Provide the [X, Y] coordinate of the cell's center where the given text is located.  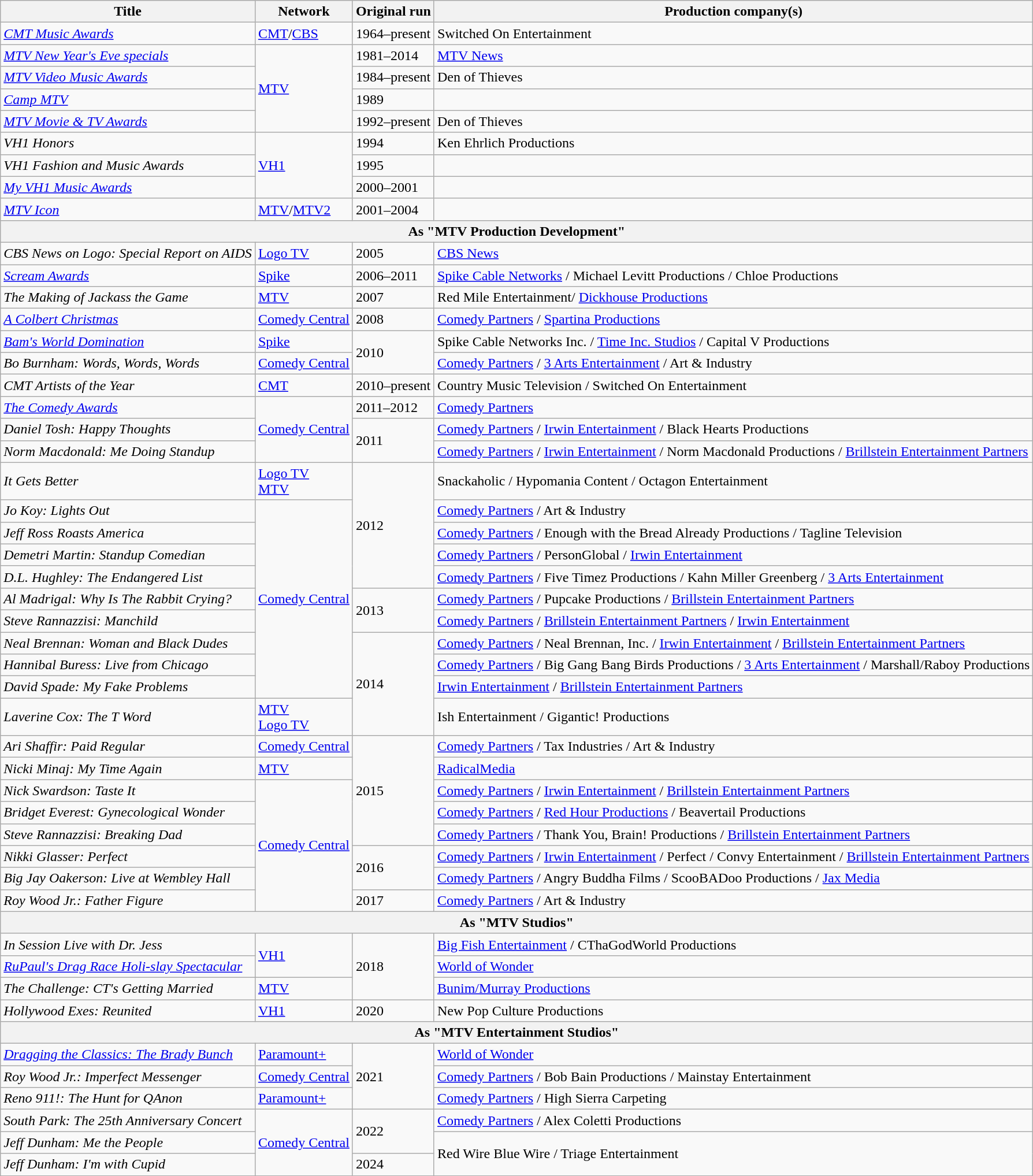
Production company(s) [733, 12]
Steve Rannazzisi: Breaking Dad [128, 834]
Red Mile Entertainment/ Dickhouse Productions [733, 298]
Comedy Partners / Brillstein Entertainment Partners / Irwin Entertainment [733, 621]
MTV News [733, 55]
Comedy Partners / Tax Industries / Art & Industry [733, 747]
MTV Icon [128, 209]
CBS News on Logo: Special Report on AIDS [128, 253]
CMT [304, 385]
2010–present [393, 385]
A Colbert Christmas [128, 320]
As "MTV Production Development" [516, 231]
Steve Rannazzisi: Manchild [128, 621]
2010 [393, 353]
Comedy Partners / Thank You, Brain! Productions / Brillstein Entertainment Partners [733, 834]
Comedy Partners / Bob Bain Productions / Mainstay Entertainment [733, 1077]
Switched On Entertainment [733, 34]
Comedy Partners / 3 Arts Entertainment / Art & Industry [733, 363]
Camp MTV [128, 99]
1989 [393, 99]
Al Madrigal: Why Is The Rabbit Crying? [128, 599]
Big Jay Oakerson: Live at Wembley Hall [128, 878]
Dragging the Classics: The Brady Bunch [128, 1055]
Comedy Partners / Red Hour Productions / Beavertail Productions [733, 813]
Spike Cable Networks Inc. / Time Inc. Studios / Capital V Productions [733, 342]
D.L. Hughley: The Endangered List [128, 577]
It Gets Better [128, 481]
Comedy Partners / High Sierra Carpeting [733, 1099]
MTV New Year's Eve specials [128, 55]
MTV/MTV2 [304, 209]
MTVLogo TV [304, 717]
2005 [393, 253]
In Session Live with Dr. Jess [128, 944]
Bam's World Domination [128, 342]
Ken Ehrlich Productions [733, 143]
Bo Burnham: Words, Words, Words [128, 363]
2015 [393, 791]
1981–2014 [393, 55]
Nick Swardson: Taste It [128, 791]
Bridget Everest: Gynecological Wonder [128, 813]
Roy Wood Jr.: Father Figure [128, 900]
Comedy Partners / Spartina Productions [733, 320]
Comedy Partners / PersonGlobal / Irwin Entertainment [733, 555]
Spike Cable Networks / Michael Levitt Productions / Chloe Productions [733, 276]
As "MTV Studios" [516, 922]
The Comedy Awards [128, 407]
Comedy Partners / Pupcake Productions / Brillstein Entertainment Partners [733, 599]
Ari Shaffir: Paid Regular [128, 747]
2016 [393, 867]
Laverine Cox: The T Word [128, 717]
Comedy Partners / Neal Brennan, Inc. / Irwin Entertainment / Brillstein Entertainment Partners [733, 643]
Comedy Partners [733, 407]
Scream Awards [128, 276]
2024 [393, 1164]
As "MTV Entertainment Studios" [516, 1033]
1994 [393, 143]
2012 [393, 525]
The Making of Jackass the Game [128, 298]
Hollywood Exes: Reunited [128, 1011]
2006–2011 [393, 276]
Norm Macdonald: Me Doing Standup [128, 451]
Neal Brennan: Woman and Black Dudes [128, 643]
2017 [393, 900]
Red Wire Blue Wire / Triage Entertainment [733, 1153]
Bunim/Murray Productions [733, 988]
2000–2001 [393, 187]
1995 [393, 165]
CBS News [733, 253]
Comedy Partners / Angry Buddha Films / ScooBADoo Productions / Jax Media [733, 878]
Comedy Partners / Irwin Entertainment / Brillstein Entertainment Partners [733, 791]
Country Music Television / Switched On Entertainment [733, 385]
Big Fish Entertainment / CThaGodWorld Productions [733, 944]
Jeff Dunham: I'm with Cupid [128, 1164]
Original run [393, 12]
Comedy Partners / Big Gang Bang Birds Productions / 3 Arts Entertainment / Marshall/Raboy Productions [733, 665]
Nicki Minaj: My Time Again [128, 769]
1964–present [393, 34]
Comedy Partners / Alex Coletti Productions [733, 1121]
Roy Wood Jr.: Imperfect Messenger [128, 1077]
2008 [393, 320]
RadicalMedia [733, 769]
Jeff Ross Roasts America [128, 533]
New Pop Culture Productions [733, 1011]
Comedy Partners / Irwin Entertainment / Perfect / Convy Entertainment / Brillstein Entertainment Partners [733, 856]
Irwin Entertainment / Brillstein Entertainment Partners [733, 687]
Title [128, 12]
VH1 Honors [128, 143]
2001–2004 [393, 209]
2011 [393, 440]
MTV Video Music Awards [128, 77]
2013 [393, 610]
Snackaholic / Hypomania Content / Octagon Entertainment [733, 481]
Comedy Partners / Irwin Entertainment / Norm Macdonald Productions / Brillstein Entertainment Partners [733, 451]
Jeff Dunham: Me the People [128, 1142]
CMT/CBS [304, 34]
1992–present [393, 121]
Logo TV [304, 253]
Comedy Partners / Enough with the Bread Already Productions / Tagline Television [733, 533]
Daniel Tosh: Happy Thoughts [128, 429]
1984–present [393, 77]
Logo TVMTV [304, 481]
CMT Artists of the Year [128, 385]
2022 [393, 1132]
MTV Movie & TV Awards [128, 121]
CMT Music Awards [128, 34]
The Challenge: CT's Getting Married [128, 988]
2018 [393, 966]
2021 [393, 1077]
Reno 911!: The Hunt for QAnon [128, 1099]
My VH1 Music Awards [128, 187]
Jo Koy: Lights Out [128, 511]
VH1 Fashion and Music Awards [128, 165]
Ish Entertainment / Gigantic! Productions [733, 717]
South Park: The 25th Anniversary Concert [128, 1121]
2020 [393, 1011]
Nikki Glasser: Perfect [128, 856]
RuPaul's Drag Race Holi-slay Spectacular [128, 966]
David Spade: My Fake Problems [128, 687]
2007 [393, 298]
Network [304, 12]
Demetri Martin: Standup Comedian [128, 555]
Comedy Partners / Irwin Entertainment / Black Hearts Productions [733, 429]
2011–2012 [393, 407]
Hannibal Buress: Live from Chicago [128, 665]
2014 [393, 684]
Comedy Partners / Five Timez Productions / Kahn Miller Greenberg / 3 Arts Entertainment [733, 577]
